From the cell containing the given text, extract its center point as [x, y] coordinate. 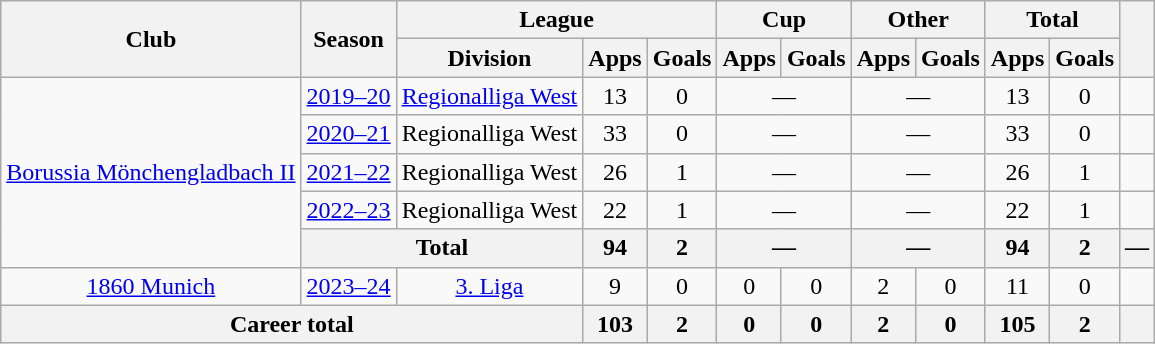
Division [490, 58]
Season [348, 39]
105 [1017, 324]
3. Liga [490, 286]
Club [151, 39]
Career total [292, 324]
Other [918, 20]
9 [615, 286]
1860 Munich [151, 286]
103 [615, 324]
2019–20 [348, 96]
League [556, 20]
Borussia Mönchengladbach II [151, 172]
2023–24 [348, 286]
2021–22 [348, 172]
2020–21 [348, 134]
Cup [784, 20]
11 [1017, 286]
2022–23 [348, 210]
